Return [x, y] of the center of cell containing provided text 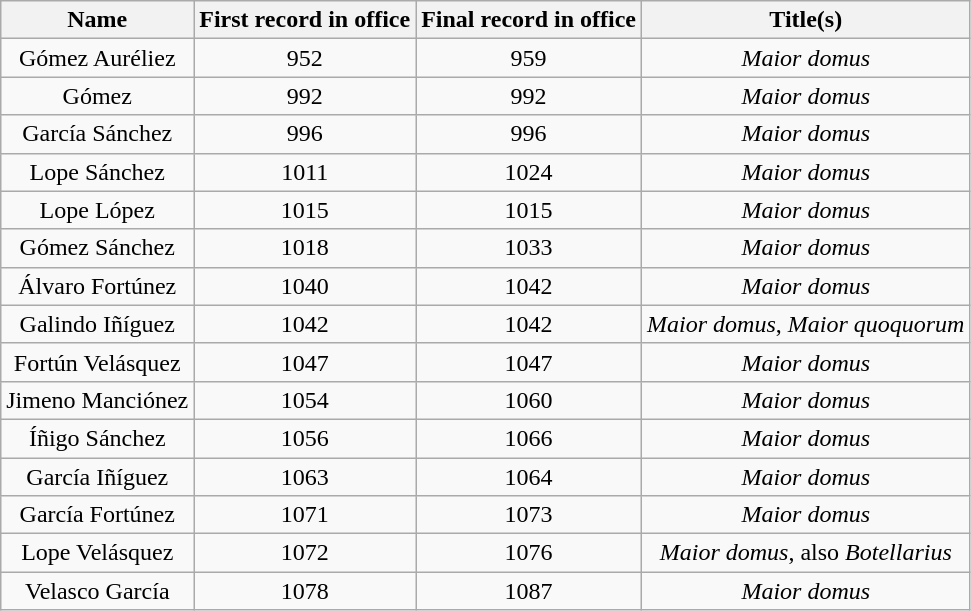
García Iñíguez [98, 477]
Name [98, 20]
1071 [305, 515]
Álvaro Fortúnez [98, 286]
1054 [305, 400]
Galindo Iñíguez [98, 324]
Maior domus, also Botellarius [806, 553]
Lope Velásquez [98, 553]
1060 [529, 400]
Gómez [98, 96]
1056 [305, 438]
Gómez Auréliez [98, 58]
Gómez Sánchez [98, 248]
Final record in office [529, 20]
1064 [529, 477]
1040 [305, 286]
959 [529, 58]
1018 [305, 248]
Velasco García [98, 591]
1078 [305, 591]
Lope Sánchez [98, 172]
García Fortúnez [98, 515]
Íñigo Sánchez [98, 438]
952 [305, 58]
1033 [529, 248]
1063 [305, 477]
García Sánchez [98, 134]
Title(s) [806, 20]
First record in office [305, 20]
Jimeno Manciónez [98, 400]
1076 [529, 553]
Maior domus, Maior quoquorum [806, 324]
1073 [529, 515]
Fortún Velásquez [98, 362]
1011 [305, 172]
1024 [529, 172]
1087 [529, 591]
1066 [529, 438]
Lope López [98, 210]
1072 [305, 553]
